Find where the given text appears and provide that cell's center as [x, y] coordinate. 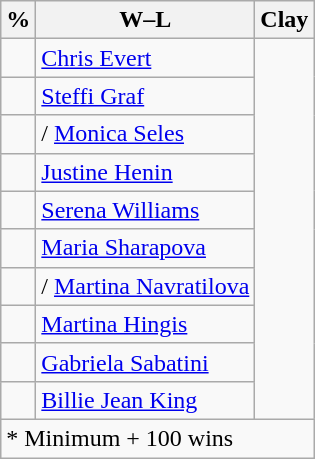
Clay [284, 20]
Steffi Graf [146, 96]
Maria Sharapova [146, 248]
Gabriela Sabatini [146, 362]
Serena Williams [146, 210]
/ Monica Seles [146, 134]
Justine Henin [146, 172]
Martina Hingis [146, 324]
/ Martina Navratilova [146, 286]
* Minimum + 100 wins [158, 438]
W–L [146, 20]
Billie Jean King [146, 400]
Chris Evert [146, 58]
% [18, 20]
